Scan for the cell matching the given text and deliver its [x, y] coordinate at center. 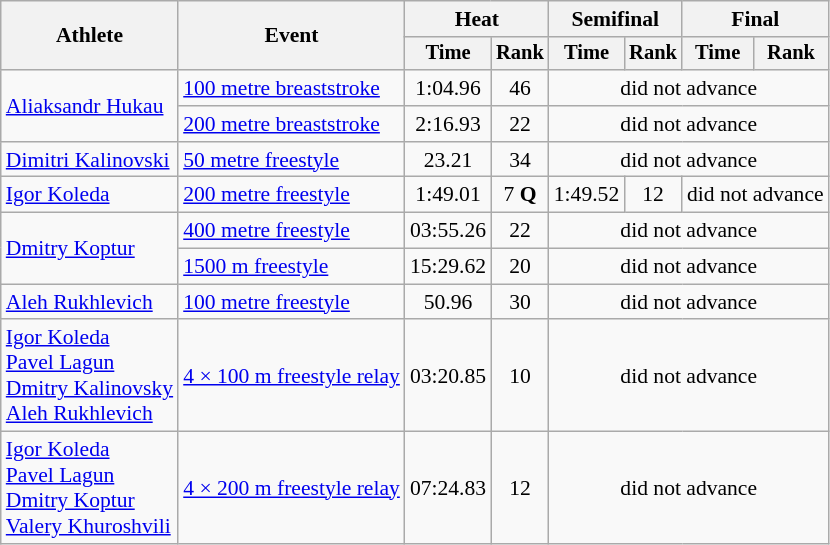
7 Q [520, 195]
10 [520, 376]
Heat [477, 19]
50 metre freestyle [292, 160]
Event [292, 36]
Igor KoledaPavel LagunDmitry KalinovskyAleh Rukhlevich [90, 376]
Final [756, 19]
30 [520, 302]
200 metre freestyle [292, 195]
2:16.93 [448, 124]
Igor Koleda [90, 195]
200 metre breaststroke [292, 124]
Dimitri Kalinovski [90, 160]
20 [520, 267]
100 metre breaststroke [292, 88]
1:04.96 [448, 88]
Athlete [90, 36]
Aliaksandr Hukau [90, 106]
07:24.83 [448, 488]
50.96 [448, 302]
100 metre freestyle [292, 302]
46 [520, 88]
Igor KoledaPavel LagunDmitry KopturValery Khuroshvili [90, 488]
Dmitry Koptur [90, 248]
1500 m freestyle [292, 267]
34 [520, 160]
03:20.85 [448, 376]
4 × 200 m freestyle relay [292, 488]
4 × 100 m freestyle relay [292, 376]
Aleh Rukhlevich [90, 302]
Semifinal [616, 19]
400 metre freestyle [292, 231]
03:55.26 [448, 231]
1:49.01 [448, 195]
1:49.52 [586, 195]
15:29.62 [448, 267]
23.21 [448, 160]
